Find where the given text appears and provide that cell's center as (x, y) coordinate. 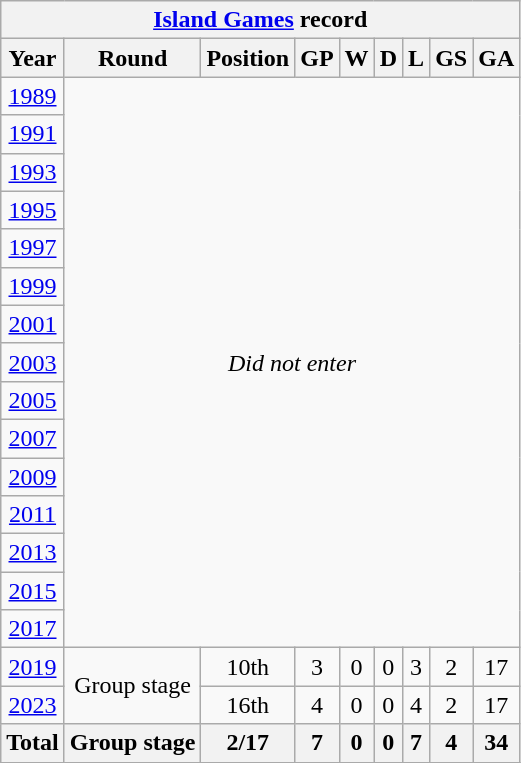
2003 (33, 362)
GS (452, 58)
2011 (33, 515)
Round (132, 58)
2005 (33, 400)
Position (248, 58)
D (388, 58)
2007 (33, 438)
1995 (33, 210)
2013 (33, 553)
2023 (33, 705)
2/17 (248, 743)
2001 (33, 324)
2017 (33, 629)
L (416, 58)
1999 (33, 286)
GA (496, 58)
1997 (33, 248)
GP (317, 58)
Total (33, 743)
Island Games record (260, 20)
1991 (33, 134)
1989 (33, 96)
1993 (33, 172)
W (356, 58)
Did not enter (292, 362)
2015 (33, 591)
Year (33, 58)
2019 (33, 667)
34 (496, 743)
2009 (33, 477)
10th (248, 667)
16th (248, 705)
